Capture the cell that displays the provided text and extract its [X, Y] central coordinate. 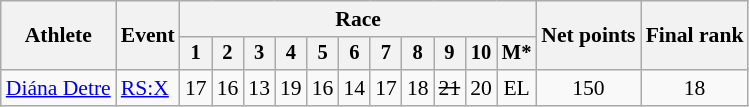
Net points [588, 36]
20 [481, 88]
4 [291, 54]
3 [259, 54]
2 [228, 54]
6 [354, 54]
1 [196, 54]
9 [450, 54]
14 [354, 88]
19 [291, 88]
7 [386, 54]
Final rank [695, 36]
Race [358, 19]
21 [450, 88]
10 [481, 54]
8 [418, 54]
Diána Detre [58, 88]
Athlete [58, 36]
150 [588, 88]
EL [516, 88]
M* [516, 54]
RS:X [148, 88]
13 [259, 88]
5 [323, 54]
Event [148, 36]
